Determine the [X, Y] coordinate at the center of the cell enclosing the given text.  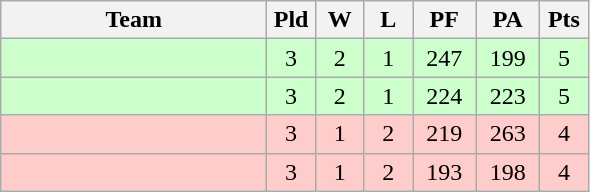
PF [444, 20]
PA [508, 20]
263 [508, 134]
W [340, 20]
Pld [292, 20]
223 [508, 96]
198 [508, 172]
219 [444, 134]
247 [444, 58]
224 [444, 96]
Team [134, 20]
199 [508, 58]
L [388, 20]
Pts [564, 20]
193 [444, 172]
